Locate the cell with the specified text and output its (X, Y) center coordinate. 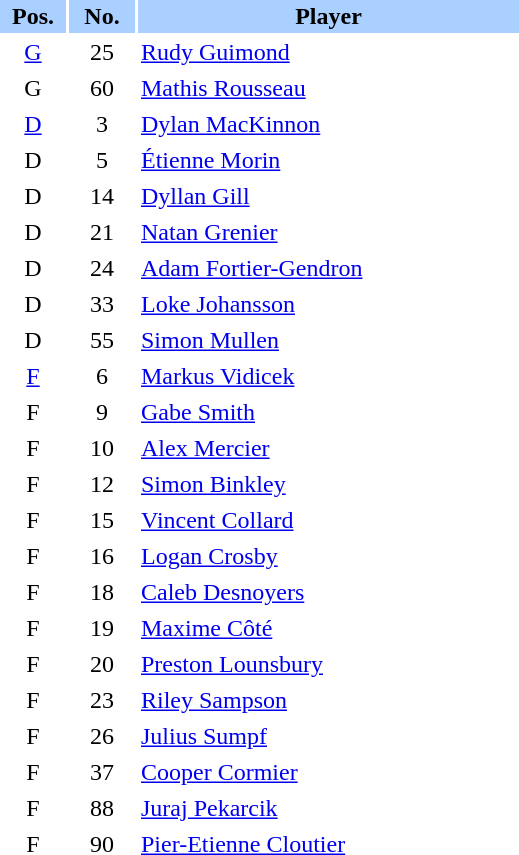
No. (102, 16)
23 (102, 700)
9 (102, 412)
Étienne Morin (328, 160)
Alex Mercier (328, 448)
25 (102, 52)
55 (102, 340)
Vincent Collard (328, 520)
Player (328, 16)
37 (102, 772)
Riley Sampson (328, 700)
Juraj Pekarcik (328, 808)
Markus Vidicek (328, 376)
21 (102, 232)
10 (102, 448)
Simon Mullen (328, 340)
Caleb Desnoyers (328, 592)
Adam Fortier-Gendron (328, 268)
19 (102, 628)
88 (102, 808)
Cooper Cormier (328, 772)
Dylan MacKinnon (328, 124)
18 (102, 592)
3 (102, 124)
14 (102, 196)
60 (102, 88)
16 (102, 556)
12 (102, 484)
Logan Crosby (328, 556)
Pos. (33, 16)
Maxime Côté (328, 628)
24 (102, 268)
Mathis Rousseau (328, 88)
Rudy Guimond (328, 52)
26 (102, 736)
Natan Grenier (328, 232)
20 (102, 664)
6 (102, 376)
15 (102, 520)
Loke Johansson (328, 304)
Simon Binkley (328, 484)
33 (102, 304)
Gabe Smith (328, 412)
5 (102, 160)
Dyllan Gill (328, 196)
Preston Lounsbury (328, 664)
Julius Sumpf (328, 736)
